Capture the cell that displays the provided text and extract its [x, y] central coordinate. 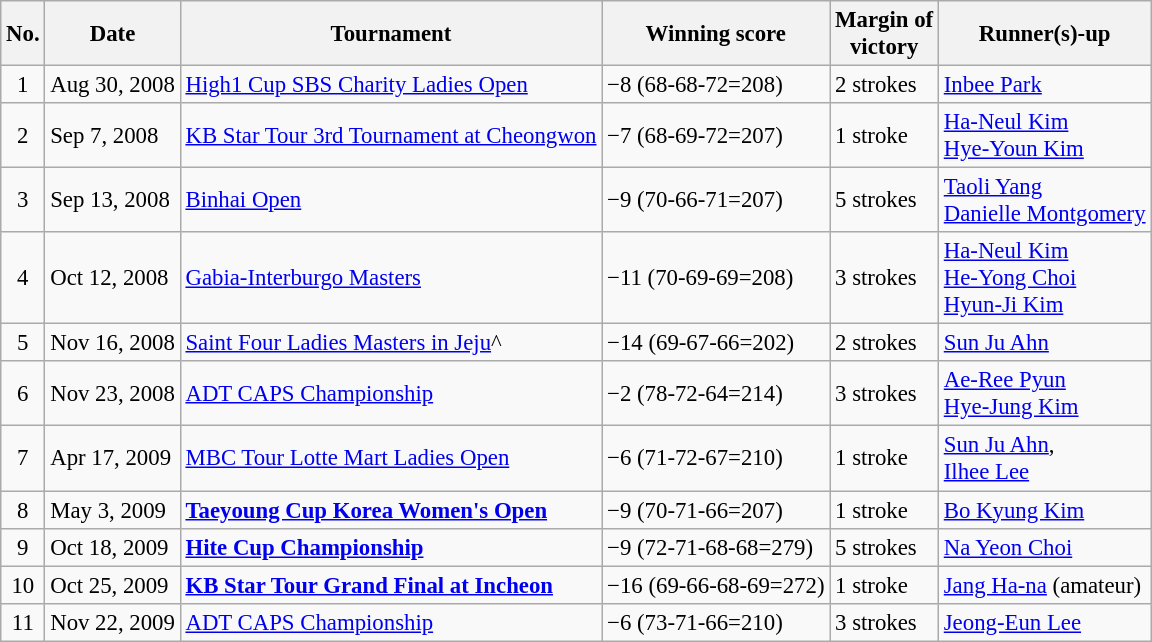
Runner(s)-up [1044, 34]
Sun Ju Ahn, Ilhee Lee [1044, 458]
8 [23, 510]
10 [23, 585]
Winning score [716, 34]
Ha-Neul Kim He-Yong Choi Hyun-Ji Kim [1044, 278]
−9 (70-66-71=207) [716, 200]
−7 (68-69-72=207) [716, 136]
11 [23, 622]
−6 (73-71-66=210) [716, 622]
MBC Tour Lotte Mart Ladies Open [391, 458]
Hite Cup Championship [391, 547]
−8 (68-68-72=208) [716, 85]
Aug 30, 2008 [112, 85]
Sun Ju Ahn [1044, 343]
Saint Four Ladies Masters in Jeju^ [391, 343]
1 [23, 85]
Binhai Open [391, 200]
Bo Kyung Kim [1044, 510]
Jang Ha-na (amateur) [1044, 585]
KB Star Tour 3rd Tournament at Cheongwon [391, 136]
3 [23, 200]
High1 Cup SBS Charity Ladies Open [391, 85]
Jeong-Eun Lee [1044, 622]
Ae-Ree Pyun Hye-Jung Kim [1044, 394]
5 [23, 343]
−2 (78-72-64=214) [716, 394]
Margin ofvictory [884, 34]
2 [23, 136]
Nov 22, 2009 [112, 622]
−14 (69-67-66=202) [716, 343]
Ha-Neul Kim Hye-Youn Kim [1044, 136]
Apr 17, 2009 [112, 458]
Date [112, 34]
−16 (69-66-68-69=272) [716, 585]
Sep 13, 2008 [112, 200]
−11 (70-69-69=208) [716, 278]
7 [23, 458]
Gabia-Interburgo Masters [391, 278]
−6 (71-72-67=210) [716, 458]
6 [23, 394]
4 [23, 278]
Taoli Yang Danielle Montgomery [1044, 200]
9 [23, 547]
May 3, 2009 [112, 510]
−9 (70-71-66=207) [716, 510]
Nov 23, 2008 [112, 394]
Oct 25, 2009 [112, 585]
−9 (72-71-68-68=279) [716, 547]
Oct 18, 2009 [112, 547]
KB Star Tour Grand Final at Incheon [391, 585]
Inbee Park [1044, 85]
No. [23, 34]
Oct 12, 2008 [112, 278]
Tournament [391, 34]
Nov 16, 2008 [112, 343]
Na Yeon Choi [1044, 547]
Sep 7, 2008 [112, 136]
Taeyoung Cup Korea Women's Open [391, 510]
